Find where the given text appears and provide that cell's center as (X, Y) coordinate. 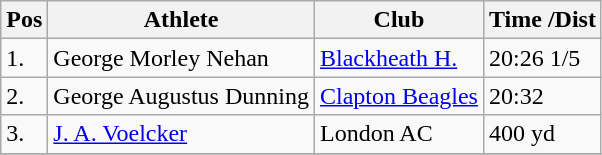
2. (24, 96)
400 yd (542, 134)
3. (24, 134)
George Augustus Dunning (182, 96)
Club (398, 20)
20:32 (542, 96)
1. (24, 58)
20:26 1/5 (542, 58)
Clapton Beagles (398, 96)
Athlete (182, 20)
J. A. Voelcker (182, 134)
Pos (24, 20)
George Morley Nehan (182, 58)
Blackheath H. (398, 58)
Time /Dist (542, 20)
London AC (398, 134)
